Extract the (x, y) coordinate from the center of the cell holding the provided text.  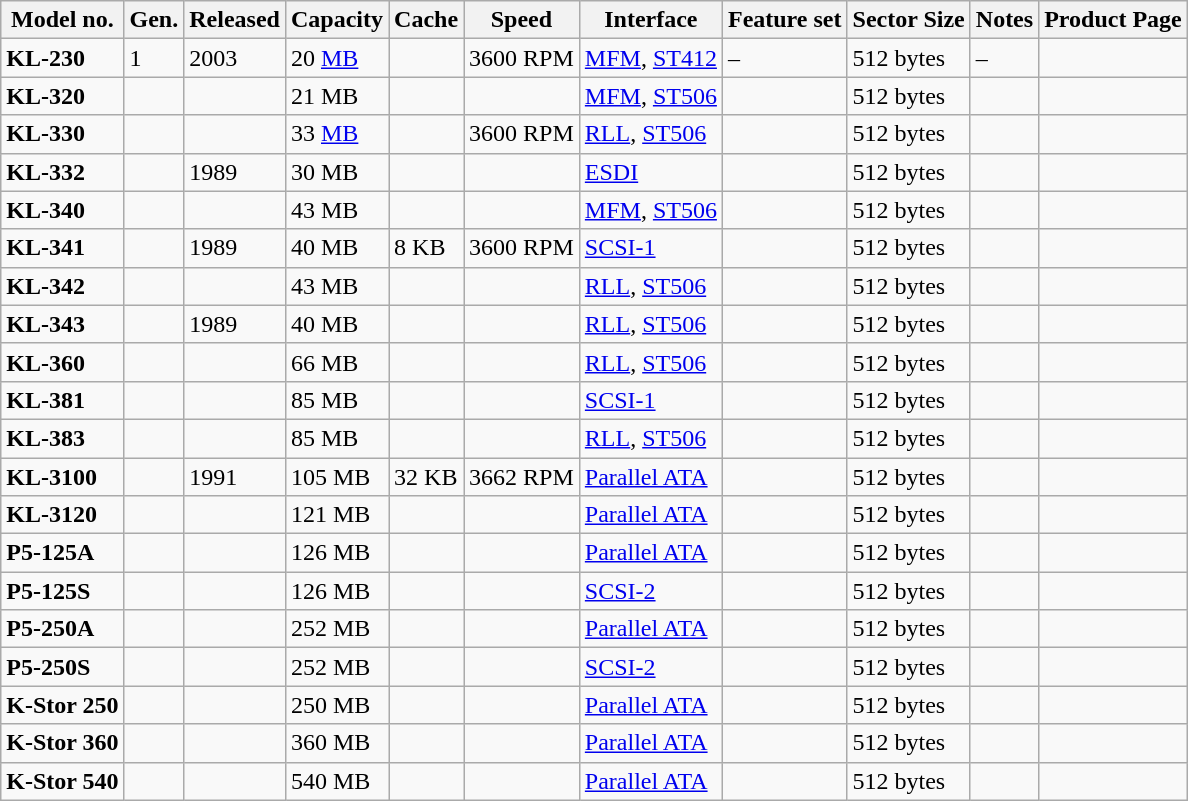
MFM, ST412 (650, 58)
8 KB (426, 248)
KL-340 (62, 210)
Product Page (1114, 20)
66 MB (336, 362)
250 MB (336, 705)
P5-125A (62, 553)
121 MB (336, 515)
KL-230 (62, 58)
KL-383 (62, 438)
P5-250A (62, 629)
33 MB (336, 134)
ESDI (650, 172)
Speed (522, 20)
KL-3100 (62, 477)
KL-332 (62, 172)
KL-342 (62, 286)
Released (235, 20)
540 MB (336, 781)
Model no. (62, 20)
30 MB (336, 172)
K-Stor 540 (62, 781)
21 MB (336, 96)
KL-381 (62, 400)
P5-250S (62, 667)
105 MB (336, 477)
KL-320 (62, 96)
Feature set (784, 20)
KL-330 (62, 134)
3662 RPM (522, 477)
Gen. (154, 20)
KL-360 (62, 362)
20 MB (336, 58)
Capacity (336, 20)
P5-125S (62, 591)
2003 (235, 58)
KL-343 (62, 324)
32 KB (426, 477)
Notes (1004, 20)
360 MB (336, 743)
Interface (650, 20)
Sector Size (908, 20)
Cache (426, 20)
1 (154, 58)
KL-3120 (62, 515)
KL-341 (62, 248)
K-Stor 250 (62, 705)
K-Stor 360 (62, 743)
1991 (235, 477)
